From the cell containing the given text, extract its center point as (X, Y) coordinate. 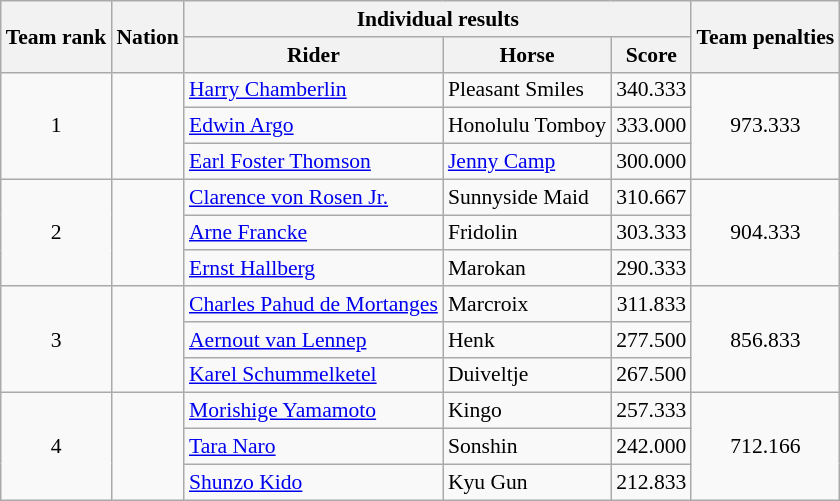
904.333 (765, 232)
Ernst Hallberg (314, 269)
340.333 (651, 90)
Sonshin (527, 447)
856.833 (765, 340)
311.833 (651, 304)
Morishige Yamamoto (314, 411)
303.333 (651, 233)
Kyu Gun (527, 482)
973.333 (765, 126)
277.500 (651, 340)
Tara Naro (314, 447)
Clarence von Rosen Jr. (314, 197)
Aernout van Lennep (314, 340)
Horse (527, 55)
Marokan (527, 269)
712.166 (765, 446)
Sunnyside Maid (527, 197)
Individual results (438, 19)
333.000 (651, 126)
Pleasant Smiles (527, 90)
2 (56, 232)
Team penalties (765, 36)
Henk (527, 340)
300.000 (651, 162)
Team rank (56, 36)
212.833 (651, 482)
Fridolin (527, 233)
267.500 (651, 375)
Kingo (527, 411)
Arne Francke (314, 233)
Rider (314, 55)
3 (56, 340)
1 (56, 126)
Karel Schummelketel (314, 375)
Duiveltje (527, 375)
Score (651, 55)
Jenny Camp (527, 162)
Charles Pahud de Mortanges (314, 304)
290.333 (651, 269)
Earl Foster Thomson (314, 162)
257.333 (651, 411)
Nation (147, 36)
4 (56, 446)
Harry Chamberlin (314, 90)
310.667 (651, 197)
Honolulu Tomboy (527, 126)
Marcroix (527, 304)
Shunzo Kido (314, 482)
Edwin Argo (314, 126)
242.000 (651, 447)
